Return the (X, Y) coordinate for the center point of the cell that contains the specified text.  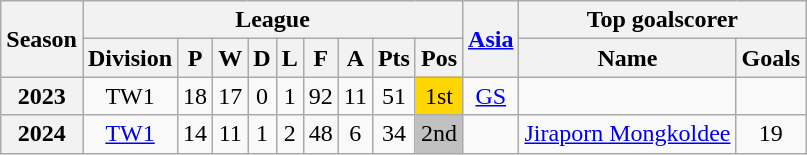
51 (394, 96)
2nd (438, 134)
1st (438, 96)
Pts (394, 58)
W (230, 58)
A (355, 58)
6 (355, 134)
92 (320, 96)
14 (196, 134)
19 (771, 134)
Asia (491, 39)
GS (491, 96)
P (196, 58)
18 (196, 96)
Jiraporn Mongkoldee (628, 134)
0 (262, 96)
League (272, 20)
Season (42, 39)
Pos (438, 58)
D (262, 58)
F (320, 58)
Top goalscorer (662, 20)
2024 (42, 134)
17 (230, 96)
Goals (771, 58)
Name (628, 58)
2023 (42, 96)
Division (130, 58)
48 (320, 134)
2 (290, 134)
34 (394, 134)
L (290, 58)
